Output the [x, y] coordinate of the center of the cell containing the given text.  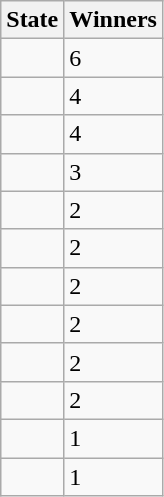
6 [114, 58]
State [32, 20]
3 [114, 172]
Winners [114, 20]
